From the cell containing the given text, extract its center point as [X, Y] coordinate. 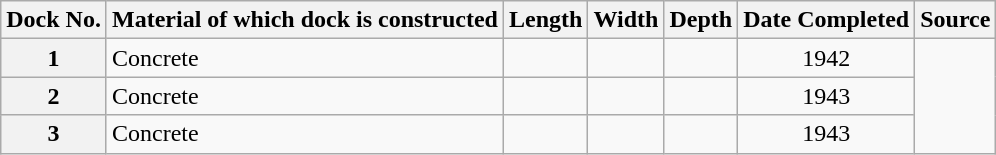
1942 [826, 58]
Source [956, 20]
1 [54, 58]
Dock No. [54, 20]
2 [54, 96]
Material of which dock is constructed [304, 20]
3 [54, 134]
Width [626, 20]
Length [546, 20]
Depth [701, 20]
Date Completed [826, 20]
